Capture the cell that displays the provided text and extract its [x, y] central coordinate. 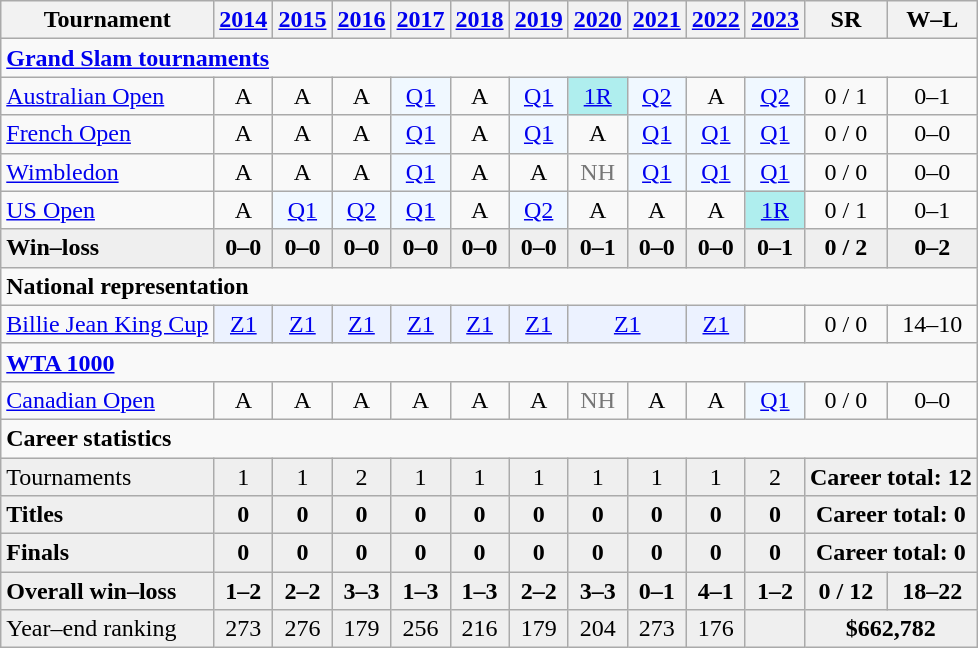
2017 [420, 20]
14–10 [932, 324]
204 [598, 629]
Tournament [108, 20]
2014 [244, 20]
Career total: 12 [890, 477]
176 [716, 629]
2015 [302, 20]
2023 [774, 20]
Wimbledon [108, 172]
Finals [108, 553]
Career statistics [489, 438]
Australian Open [108, 96]
2018 [480, 20]
Win–loss [108, 248]
4–1 [716, 591]
2020 [598, 20]
US Open [108, 210]
SR [846, 20]
18–22 [932, 591]
WTA 1000 [489, 362]
2019 [538, 20]
National representation [489, 286]
$662,782 [890, 629]
0 / 2 [846, 248]
Overall win–loss [108, 591]
Titles [108, 515]
Canadian Open [108, 400]
276 [302, 629]
Year–end ranking [108, 629]
2016 [362, 20]
W–L [932, 20]
256 [420, 629]
0–2 [932, 248]
2021 [656, 20]
216 [480, 629]
0 / 12 [846, 591]
French Open [108, 134]
2022 [716, 20]
Billie Jean King Cup [108, 324]
Grand Slam tournaments [489, 58]
Tournaments [108, 477]
